Return [X, Y] of the center of cell containing provided text 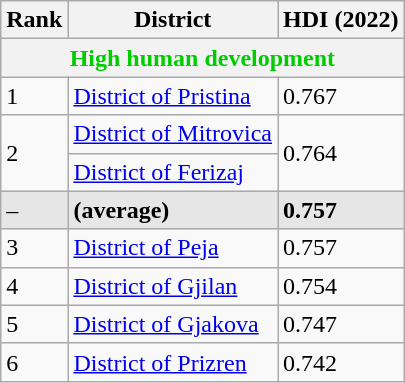
District [173, 20]
District of Ferizaj [173, 172]
0.767 [341, 96]
0.754 [341, 286]
District of Pristina [173, 96]
2 [34, 153]
3 [34, 248]
– [34, 210]
0.747 [341, 324]
0.764 [341, 153]
HDI (2022) [341, 20]
(average) [173, 210]
Rank [34, 20]
District of Gjilan [173, 286]
6 [34, 362]
4 [34, 286]
District of Peja [173, 248]
District of Gjakova [173, 324]
District of Prizren [173, 362]
5 [34, 324]
District of Mitrovica [173, 134]
1 [34, 96]
High human development [202, 58]
0.742 [341, 362]
